Return the (X, Y) coordinate for the center point of the cell that contains the specified text.  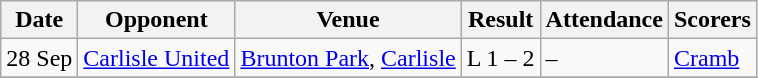
Cramb (712, 58)
Opponent (156, 20)
Result (500, 20)
Date (40, 20)
Carlisle United (156, 58)
Brunton Park, Carlisle (348, 58)
28 Sep (40, 58)
Venue (348, 20)
– (604, 58)
Attendance (604, 20)
Scorers (712, 20)
L 1 – 2 (500, 58)
